Capture the cell that displays the provided text and extract its [X, Y] central coordinate. 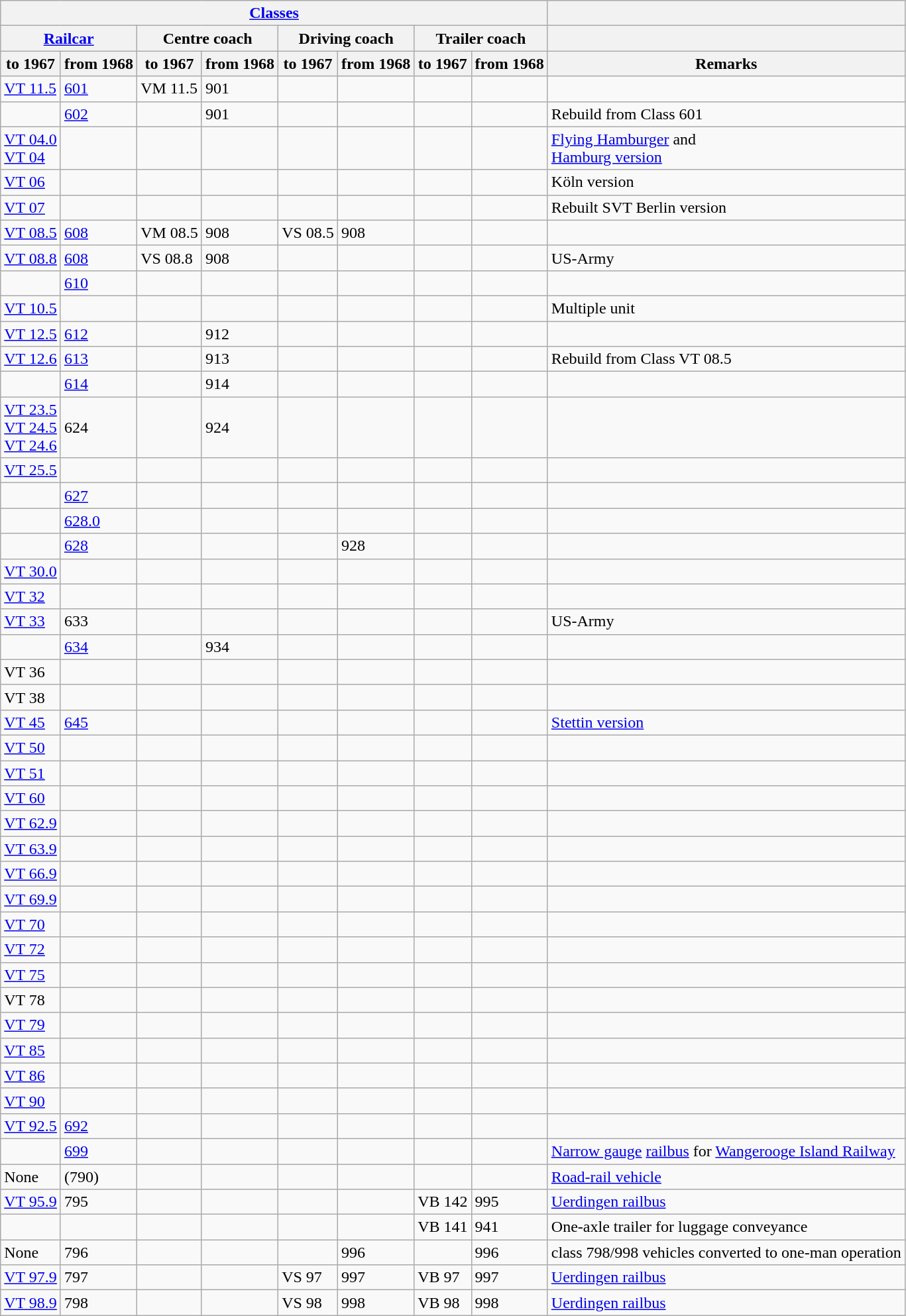
Köln version [726, 182]
633 [98, 622]
Rebuild from Class 601 [726, 114]
Trailer coach [481, 38]
VT 10.5 [30, 308]
VT 33 [30, 622]
VT 04.0VT 04 [30, 148]
VT 78 [30, 1000]
VS 97 [308, 1278]
Remarks [726, 64]
914 [240, 384]
VT 12.6 [30, 359]
Rebuild from Class VT 08.5 [726, 359]
VT 69.9 [30, 899]
Flying Hamburger and Hamburg version [726, 148]
614 [98, 384]
601 [98, 89]
VT 72 [30, 950]
VT 63.9 [30, 849]
VB 98 [443, 1303]
795 [98, 1202]
Multiple unit [726, 308]
VT 11.5 [30, 89]
610 [98, 283]
VT 50 [30, 747]
VT 07 [30, 207]
645 [98, 722]
VS 08.5 [308, 233]
VT 08.5 [30, 233]
995 [509, 1202]
VT 66.9 [30, 874]
VT 70 [30, 924]
941 [509, 1227]
692 [98, 1126]
634 [98, 647]
VT 75 [30, 975]
912 [240, 333]
796 [98, 1252]
Centre coach [208, 38]
VT 32 [30, 596]
Narrow gauge railbus for Wangerooge Island Railway [726, 1151]
934 [240, 647]
VT 62.9 [30, 824]
797 [98, 1278]
VT 25.5 [30, 470]
VB 97 [443, 1278]
VT 36 [30, 672]
VT 79 [30, 1025]
913 [240, 359]
Stettin version [726, 722]
One-axle trailer for luggage conveyance [726, 1227]
628.0 [98, 521]
628 [98, 546]
VT 97.9 [30, 1278]
VT 12.5 [30, 333]
798 [98, 1303]
Road-rail vehicle [726, 1176]
VT 51 [30, 773]
Driving coach [346, 38]
VT 08.8 [30, 258]
VT 30.0 [30, 571]
VS 08.8 [170, 258]
928 [375, 546]
699 [98, 1151]
602 [98, 114]
924 [240, 427]
VT 90 [30, 1101]
VT 95.9 [30, 1202]
Railcar [69, 38]
VT 86 [30, 1075]
612 [98, 333]
613 [98, 359]
VT 45 [30, 722]
VT 60 [30, 798]
VT 92.5 [30, 1126]
Classes [274, 13]
VT 06 [30, 182]
VT 38 [30, 697]
VT 23.5VT 24.5VT 24.6 [30, 427]
VB 141 [443, 1227]
624 [98, 427]
VS 98 [308, 1303]
VT 85 [30, 1050]
Rebuilt SVT Berlin version [726, 207]
class 798/998 vehicles converted to one-man operation [726, 1252]
627 [98, 496]
VB 142 [443, 1202]
VM 08.5 [170, 233]
(790) [98, 1176]
VM 11.5 [170, 89]
VT 98.9 [30, 1303]
